Detect which cell encompasses the target text, then output its [x, y] center coordinate. 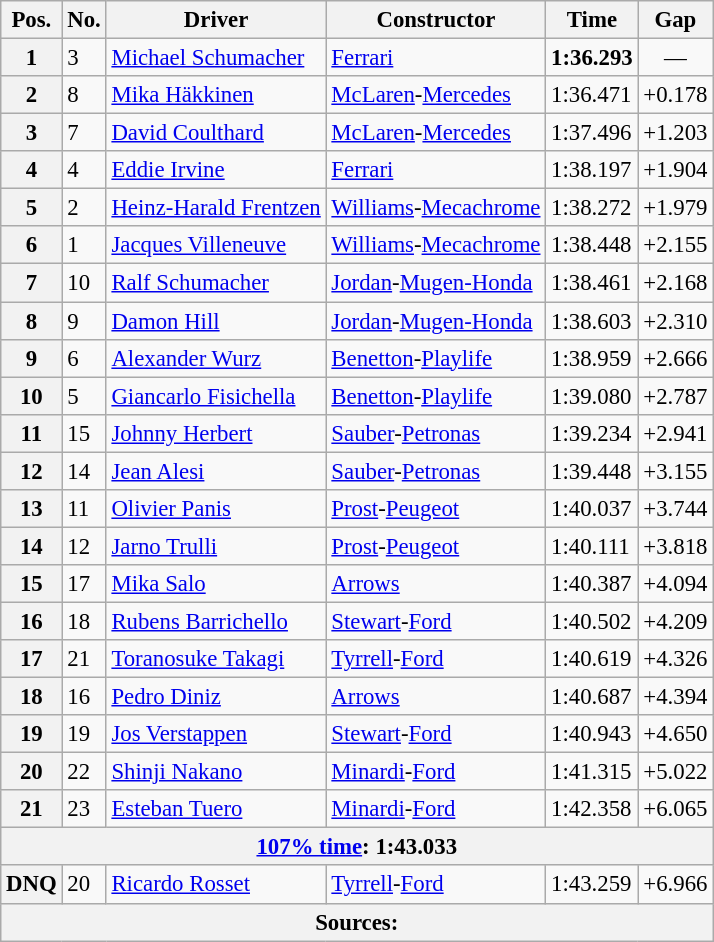
Gap [676, 20]
Jos Verstappen [216, 734]
Alexander Wurz [216, 358]
1:42.358 [592, 809]
+6.966 [676, 885]
+3.744 [676, 509]
+3.155 [676, 471]
1:38.197 [592, 170]
— [676, 58]
Jarno Trulli [216, 546]
+2.941 [676, 433]
+2.168 [676, 283]
+4.394 [676, 697]
1:38.959 [592, 358]
Damon Hill [216, 321]
1:40.111 [592, 546]
1:40.619 [592, 659]
Sources: [357, 922]
Driver [216, 20]
1:38.272 [592, 208]
+3.818 [676, 546]
+5.022 [676, 772]
+2.787 [676, 396]
1:40.943 [592, 734]
Giancarlo Fisichella [216, 396]
Constructor [436, 20]
1:40.502 [592, 621]
+1.904 [676, 170]
Shinji Nakano [216, 772]
13 [32, 509]
Esteban Tuero [216, 809]
Pedro Diniz [216, 697]
107% time: 1:43.033 [357, 847]
Eddie Irvine [216, 170]
+4.094 [676, 584]
1:41.315 [592, 772]
+4.650 [676, 734]
1:39.448 [592, 471]
Time [592, 20]
+2.155 [676, 245]
1:36.471 [592, 95]
+6.065 [676, 809]
Mika Häkkinen [216, 95]
+1.979 [676, 208]
1:40.037 [592, 509]
1:38.603 [592, 321]
+4.326 [676, 659]
Pos. [32, 20]
1:36.293 [592, 58]
1:39.234 [592, 433]
Michael Schumacher [216, 58]
Ricardo Rosset [216, 885]
Olivier Panis [216, 509]
Mika Salo [216, 584]
No. [84, 20]
Ralf Schumacher [216, 283]
1:40.687 [592, 697]
Jean Alesi [216, 471]
Toranosuke Takagi [216, 659]
1:40.387 [592, 584]
1:39.080 [592, 396]
23 [84, 809]
22 [84, 772]
+2.310 [676, 321]
David Coulthard [216, 133]
+4.209 [676, 621]
1:43.259 [592, 885]
Rubens Barrichello [216, 621]
1:37.496 [592, 133]
DNQ [32, 885]
+2.666 [676, 358]
1:38.448 [592, 245]
Jacques Villeneuve [216, 245]
Johnny Herbert [216, 433]
Heinz-Harald Frentzen [216, 208]
1:38.461 [592, 283]
+1.203 [676, 133]
+0.178 [676, 95]
